Pinpoint the cell where the given text exists, returning its (X, Y) midpoint coordinate. 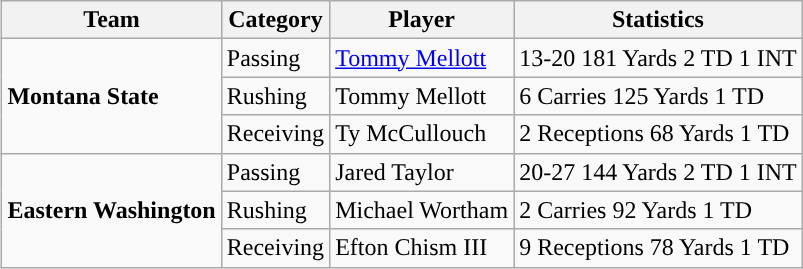
Ty McCullouch (422, 134)
Michael Wortham (422, 210)
Montana State (112, 96)
Jared Taylor (422, 172)
2 Receptions 68 Yards 1 TD (658, 134)
6 Carries 125 Yards 1 TD (658, 96)
Eastern Washington (112, 210)
2 Carries 92 Yards 1 TD (658, 210)
Team (112, 20)
13-20 181 Yards 2 TD 1 INT (658, 58)
Category (275, 20)
9 Receptions 78 Yards 1 TD (658, 248)
Efton Chism III (422, 248)
20-27 144 Yards 2 TD 1 INT (658, 172)
Statistics (658, 20)
Player (422, 20)
